Pinpoint the cell where the given text exists, returning its (x, y) midpoint coordinate. 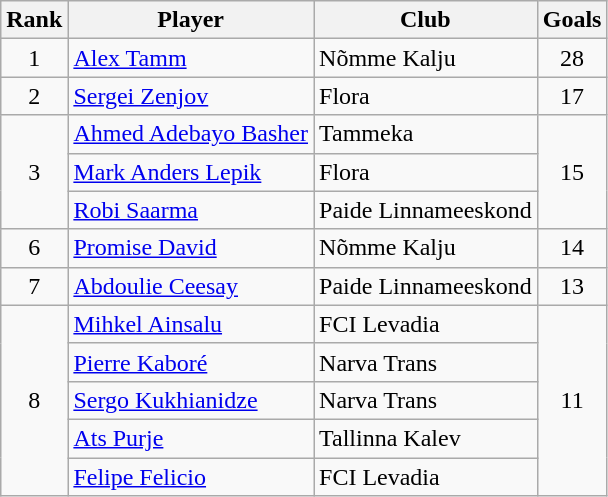
Tammeka (426, 134)
Felipe Felicio (191, 477)
7 (34, 286)
Mihkel Ainsalu (191, 324)
Rank (34, 20)
Ats Purje (191, 438)
Sergei Zenjov (191, 96)
Mark Anders Lepik (191, 172)
Pierre Kaboré (191, 362)
Promise David (191, 248)
8 (34, 400)
Tallinna Kalev (426, 438)
Alex Tamm (191, 58)
13 (572, 286)
1 (34, 58)
14 (572, 248)
Robi Saarma (191, 210)
17 (572, 96)
Player (191, 20)
15 (572, 172)
Ahmed Adebayo Basher (191, 134)
28 (572, 58)
6 (34, 248)
Goals (572, 20)
Abdoulie Ceesay (191, 286)
3 (34, 172)
Club (426, 20)
2 (34, 96)
11 (572, 400)
Sergo Kukhianidze (191, 400)
